Scan for the cell matching the given text and deliver its [X, Y] coordinate at center. 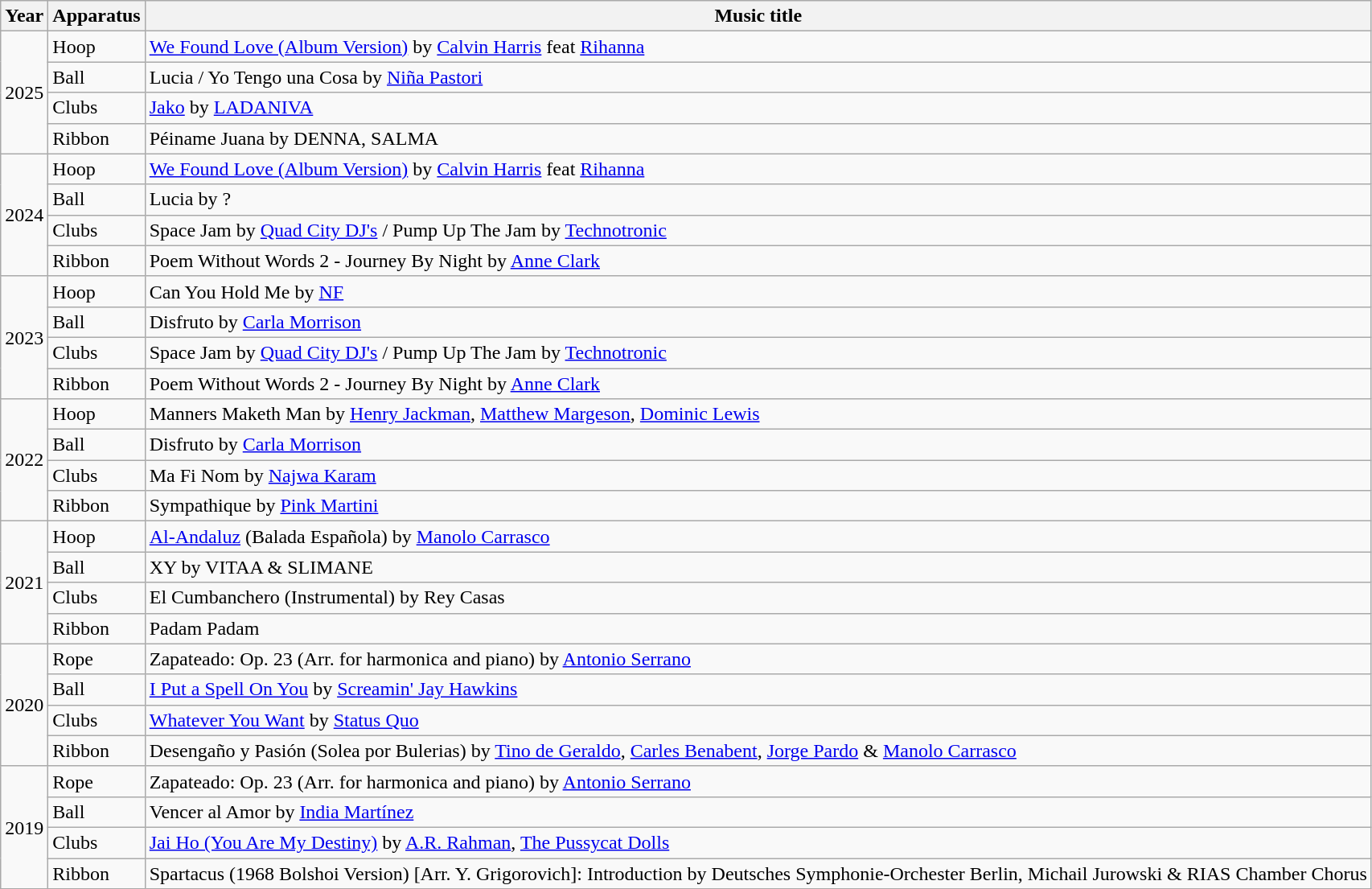
Year [24, 16]
2024 [24, 215]
Péiname Juana by DENNA, SALMA [758, 138]
Vencer al Amor by India Martínez [758, 812]
El Cumbanchero (Instrumental) by Rey Casas [758, 598]
Jako by LADANIVA [758, 108]
Spartacus (1968 Bolshoi Version) [Arr. Y. Grigorovich]: Introduction by Deutsches Symphonie-Orchester Berlin, Michail Jurowski & RIAS Chamber Chorus [758, 873]
Sympathique by Pink Martini [758, 506]
Lucia / Yo Tengo una Cosa by Niña Pastori [758, 77]
2022 [24, 460]
2019 [24, 827]
Whatever You Want by Status Quo [758, 720]
Can You Hold Me by NF [758, 291]
2023 [24, 337]
2025 [24, 93]
I Put a Spell On You by Screamin' Jay Hawkins [758, 689]
Jai Ho (You Are My Destiny) by A.R. Rahman, The Pussycat Dolls [758, 842]
2020 [24, 705]
Ma Fi Nom by Najwa Karam [758, 475]
Lucia by ? [758, 200]
XY by VITAA & SLIMANE [758, 567]
Music title [758, 16]
2021 [24, 582]
Desengaño y Pasión (Solea por Bulerias) by Tino de Geraldo, Carles Benabent, Jorge Pardo & Manolo Carrasco [758, 751]
Apparatus [97, 16]
Manners Maketh Man by Henry Jackman, Matthew Margeson, Dominic Lewis [758, 414]
Al-Andaluz (Balada Española) by Manolo Carrasco [758, 537]
Padam Padam [758, 628]
